Search for the cell housing the specified text and yield its (x, y) center coordinate. 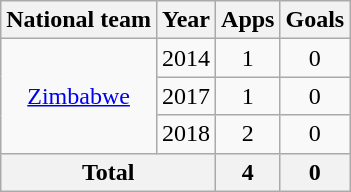
2017 (186, 96)
Zimbabwe (79, 96)
4 (248, 172)
Goals (315, 20)
Total (108, 172)
Apps (248, 20)
2018 (186, 134)
Year (186, 20)
2014 (186, 58)
2 (248, 134)
National team (79, 20)
